Scan for the cell matching the given text and deliver its (X, Y) coordinate at center. 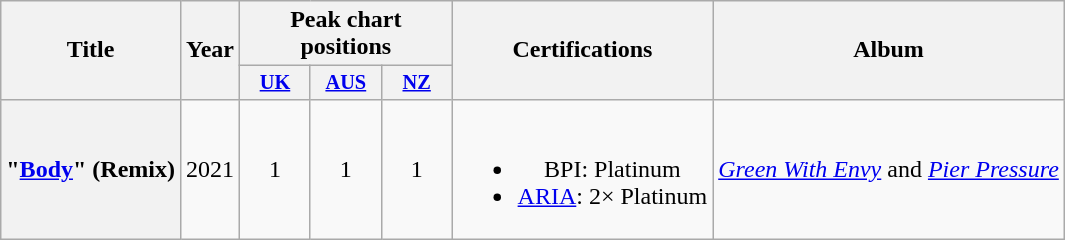
Peak chart positions (346, 34)
Album (889, 50)
BPI: PlatinumARIA: 2× Platinum (582, 169)
Title (91, 50)
Green With Envy and Pier Pressure (889, 169)
UK (276, 83)
AUS (346, 83)
Year (210, 50)
2021 (210, 169)
NZ (416, 83)
Certifications (582, 50)
"Body" (Remix) (91, 169)
